Output the (X, Y) coordinate of the center of the cell containing the given text.  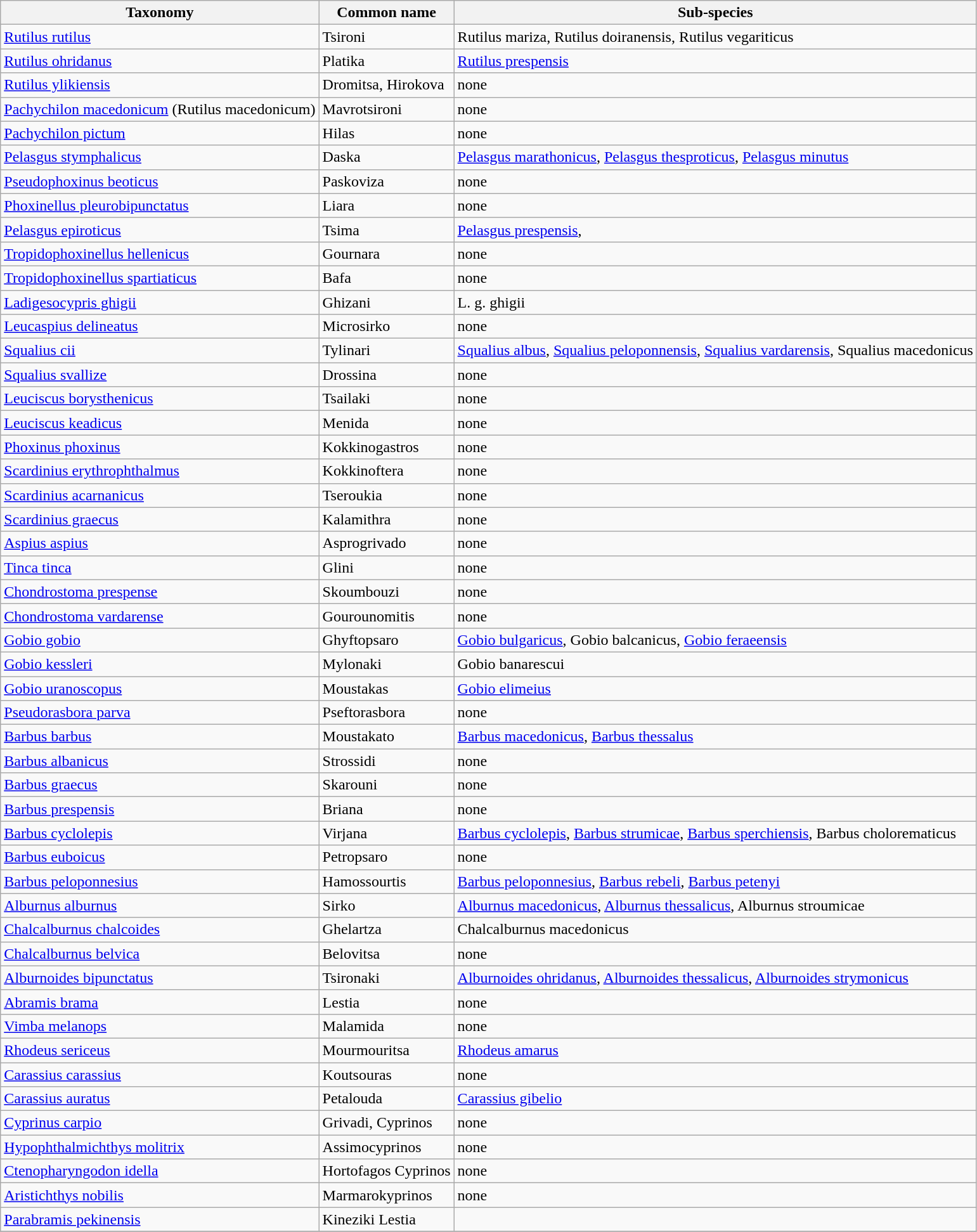
Chalcalburnus chalcoides (160, 930)
Hilas (387, 133)
Paskoviza (387, 181)
Alburnoides ohridanus, Alburnoides thessalicus, Alburnoides strymonicus (715, 978)
Moustakato (387, 737)
Barbus peloponnesius, Barbus rebeli, Barbus petenyi (715, 881)
Mylonaki (387, 664)
Briana (387, 809)
Aspius aspius (160, 543)
Alburnus macedonicus, Alburnus thessalicus, Alburnus stroumicae (715, 905)
Rutilus ylikiensis (160, 85)
Pseftorasbora (387, 713)
Pachychilon macedonicum (Rutilus macedonicum) (160, 109)
Taxonomy (160, 13)
Skarouni (387, 785)
Drossina (387, 375)
Daska (387, 157)
Chondrostoma prespense (160, 592)
Bafa (387, 278)
Phoxinus phoxinus (160, 447)
Carassius carassius (160, 1075)
Hypophthalmichthys molitrix (160, 1147)
Carassius gibelio (715, 1099)
Ghyftopsaro (387, 640)
Tsailaki (387, 399)
Pseudorasbora parva (160, 713)
Gobio bulgaricus, Gobio balcanicus, Gobio feraeensis (715, 640)
Alburnoides bipunctatus (160, 978)
Alburnus alburnus (160, 905)
Strossidi (387, 761)
Barbus peloponnesius (160, 881)
Gobio uranoscopus (160, 688)
Barbus graecus (160, 785)
Kalamithra (387, 519)
Glini (387, 567)
Leucaspius delineatus (160, 327)
Chondrostoma vardarense (160, 616)
Rutilus prespensis (715, 61)
Belovitsa (387, 954)
Chalcalburnus belvica (160, 954)
Tsima (387, 230)
Tropidophoxinellus hellenicus (160, 254)
Vimba melanops (160, 1026)
Hortofagos Cyprinos (387, 1171)
Malamida (387, 1026)
Pelasgus epiroticus (160, 230)
Leuciscus keadicus (160, 423)
Chalcalburnus macedonicus (715, 930)
Tropidophoxinellus spartiaticus (160, 278)
Dromitsa, Hirokova (387, 85)
Microsirko (387, 327)
Carassius auratus (160, 1099)
Tsironi (387, 37)
Pelasgus prespensis, (715, 230)
Gobio gobio (160, 640)
Scardinius graecus (160, 519)
Pseudophoxinus beoticus (160, 181)
Pelasgus marathonicus, Pelasgus thesproticus, Pelasgus minutus (715, 157)
Leuciscus borysthenicus (160, 399)
L. g. ghigii (715, 302)
Scardinius erythrophthalmus (160, 471)
Lestia (387, 1002)
Barbus barbus (160, 737)
Tinca tinca (160, 567)
Squalius svallize (160, 375)
Tsironaki (387, 978)
Ghizani (387, 302)
Pelasgus stymphalicus (160, 157)
Tylinari (387, 351)
Rhodeus amarus (715, 1050)
Kineziki Lestia (387, 1219)
Rhodeus sericeus (160, 1050)
Cyprinus carpio (160, 1123)
Barbus cyclolepis, Barbus strumicae, Barbus sperchiensis, Barbus cholorematicus (715, 833)
Asprogrivado (387, 543)
Grivadi, Cyprinos (387, 1123)
Scardinius acarnanicus (160, 495)
Marmarokyprinos (387, 1195)
Common name (387, 13)
Virjana (387, 833)
Pachychilon pictum (160, 133)
Phoxinellus pleurobipunctatus (160, 205)
Gobio banarescui (715, 664)
Gobio elimeius (715, 688)
Barbus cyclolepis (160, 833)
Rutilus ohridanus (160, 61)
Koutsouras (387, 1075)
Ctenopharyngodon idella (160, 1171)
Barbus albanicus (160, 761)
Skoumbouzi (387, 592)
Rutilus mariza, Rutilus doiranensis, Rutilus vegariticus (715, 37)
Squalius albus, Squalius peloponnensis, Squalius vardarensis, Squalius macedonicus (715, 351)
Barbus prespensis (160, 809)
Rutilus rutilus (160, 37)
Assimocyprinos (387, 1147)
Gourounomitis (387, 616)
Petalouda (387, 1099)
Ladigesocypris ghigii (160, 302)
Barbus euboicus (160, 857)
Platika (387, 61)
Ghelartza (387, 930)
Tseroukia (387, 495)
Kokkinogastros (387, 447)
Liara (387, 205)
Barbus macedonicus, Barbus thessalus (715, 737)
Parabramis pekinensis (160, 1219)
Squalius cii (160, 351)
Aristichthys nobilis (160, 1195)
Menida (387, 423)
Petropsaro (387, 857)
Mourmouritsa (387, 1050)
Gobio kessleri (160, 664)
Mavrotsironi (387, 109)
Moustakas (387, 688)
Kokkinoftera (387, 471)
Hamossourtis (387, 881)
Sirko (387, 905)
Gournara (387, 254)
Abramis brama (160, 1002)
Sub-species (715, 13)
